Output the (X, Y) coordinate of the center of the cell containing the given text.  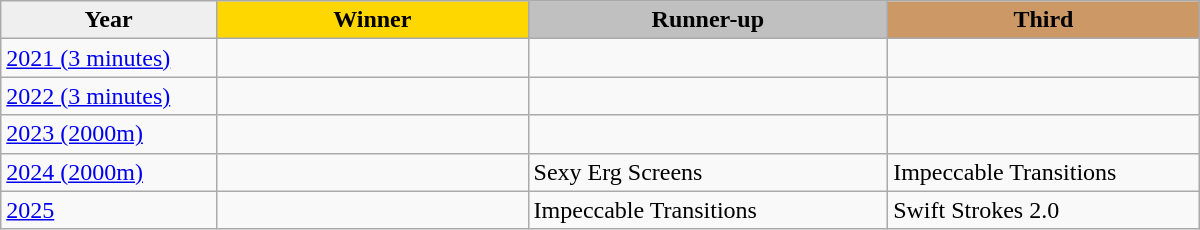
Winner (372, 20)
Year (109, 20)
2024 (2000m) (109, 172)
Sexy Erg Screens (708, 172)
Runner-up (708, 20)
2021 (3 minutes) (109, 58)
2022 (3 minutes) (109, 96)
2023 (2000m) (109, 134)
Swift Strokes 2.0 (1044, 210)
2025 (109, 210)
Third (1044, 20)
